Identify which cell holds the provided text, then report its (X, Y) central coordinate. 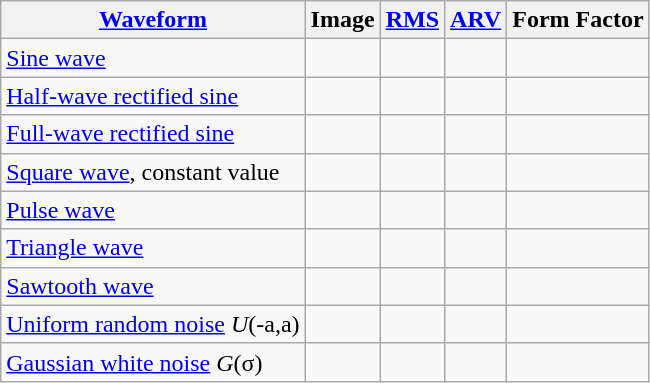
Uniform random noise U(-a,a) (153, 324)
ARV (476, 20)
Sawtooth wave (153, 286)
Pulse wave (153, 210)
Half-wave rectified sine (153, 96)
Form Factor (578, 20)
Square wave, constant value (153, 172)
Triangle wave (153, 248)
Gaussian white noise G(σ) (153, 362)
Image (342, 20)
Sine wave (153, 58)
Waveform (153, 20)
RMS (412, 20)
Full-wave rectified sine (153, 134)
